From the cell containing the given text, extract its center point as [X, Y] coordinate. 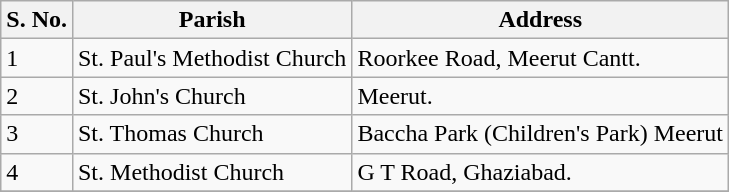
Parish [212, 20]
St. John's Church [212, 96]
St. Thomas Church [212, 134]
4 [37, 172]
3 [37, 134]
1 [37, 58]
G T Road, Ghaziabad. [540, 172]
Roorkee Road, Meerut Cantt. [540, 58]
Meerut. [540, 96]
St. Methodist Church [212, 172]
Address [540, 20]
Baccha Park (Children's Park) Meerut [540, 134]
2 [37, 96]
St. Paul's Methodist Church [212, 58]
S. No. [37, 20]
